For the text-containing cell, return its midpoint in [x, y] coordinate format. 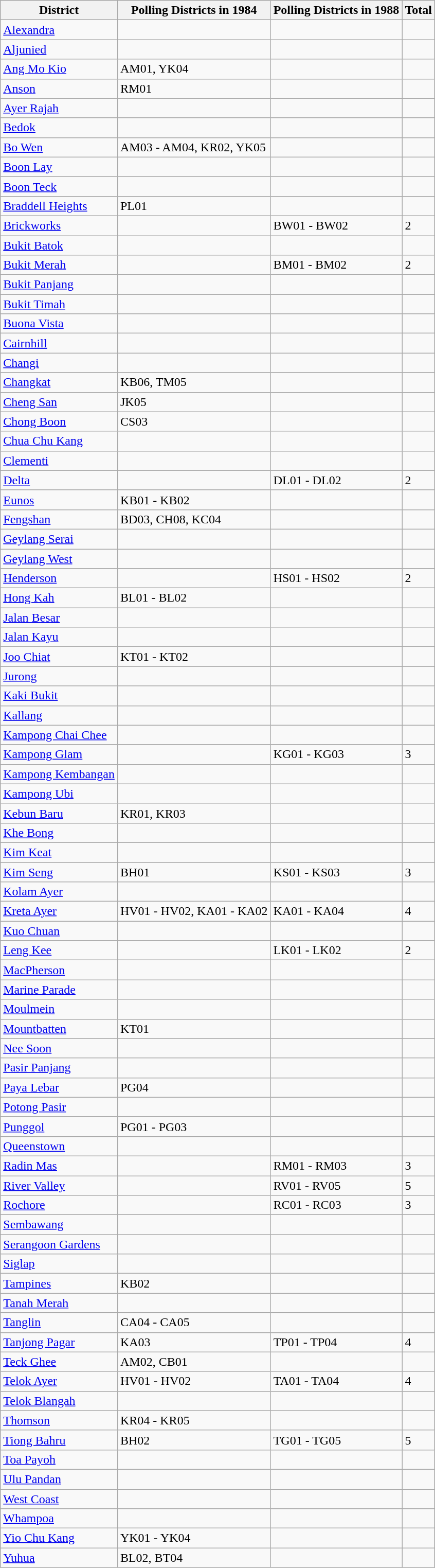
CS03 [194, 421]
Marine Parade [59, 990]
TG01 - TG05 [336, 1440]
Queenstown [59, 1146]
Paya Lebar [59, 1087]
Polling Districts in 1984 [194, 10]
BM01 - BM02 [336, 265]
Bo Wen [59, 147]
Sembawang [59, 1225]
RM01 - RM03 [336, 1166]
Eunos [59, 500]
Yuhua [59, 1558]
Rochore [59, 1205]
Cheng San [59, 402]
Teck Ghee [59, 1362]
Clementi [59, 461]
KR04 - KR05 [194, 1420]
PL01 [194, 206]
Cairnhill [59, 343]
AM03 - AM04, KR02, YK05 [194, 147]
Kampong Glam [59, 754]
BW01 - BW02 [336, 225]
Telok Ayer [59, 1381]
RM01 [194, 89]
Telok Blangah [59, 1401]
Fengshan [59, 519]
Changkat [59, 382]
Moulmein [59, 1009]
Siglap [59, 1264]
Toa Payoh [59, 1459]
Geylang West [59, 558]
Kuo Chuan [59, 931]
Pasir Panjang [59, 1068]
Joo Chiat [59, 657]
Kaki Bukit [59, 696]
KS01 - KS03 [336, 872]
Polling Districts in 1988 [336, 10]
Brickworks [59, 225]
Khe Bong [59, 833]
Leng Kee [59, 950]
Delta [59, 480]
Braddell Heights [59, 206]
Punggol [59, 1126]
BD03, CH08, KC04 [194, 519]
CA04 - CA05 [194, 1323]
Boon Lay [59, 167]
Anson [59, 89]
Bedok [59, 128]
Potong Pasir [59, 1107]
West Coast [59, 1499]
Kampong Ubi [59, 794]
Chua Chu Kang [59, 441]
Tanjong Pagar [59, 1342]
Buona Vista [59, 324]
Ayer Rajah [59, 108]
RC01 - RC03 [336, 1205]
Jalan Besar [59, 618]
Henderson [59, 578]
Kim Keat [59, 852]
Chong Boon [59, 421]
Aljunied [59, 49]
Kolam Ayer [59, 892]
District [59, 10]
TA01 - TA04 [336, 1381]
HS01 - HS02 [336, 578]
Bukit Panjang [59, 285]
Nee Soon [59, 1048]
Alexandra [59, 30]
Kallang [59, 715]
MacPherson [59, 970]
Hong Kah [59, 598]
PG04 [194, 1087]
Bukit Merah [59, 265]
KT01 - KT02 [194, 657]
KA01 - KA04 [336, 911]
Tampines [59, 1283]
KA03 [194, 1342]
Boon Teck [59, 186]
Yio Chu Kang [59, 1538]
Kampong Kembangan [59, 774]
Mountbatten [59, 1029]
BH02 [194, 1440]
Kreta Ayer [59, 911]
Kebun Baru [59, 813]
JK05 [194, 402]
Bukit Timah [59, 304]
Jurong [59, 676]
Jalan Kayu [59, 637]
Radin Mas [59, 1166]
Tanglin [59, 1323]
PG01 - PG03 [194, 1126]
Ulu Pandan [59, 1479]
YK01 - YK04 [194, 1538]
Tanah Merah [59, 1303]
KT01 [194, 1029]
KB01 - KB02 [194, 500]
Ang Mo Kio [59, 69]
KB06, TM05 [194, 382]
River Valley [59, 1185]
Total [419, 10]
KR01, KR03 [194, 813]
DL01 - DL02 [336, 480]
Thomson [59, 1420]
Tiong Bahru [59, 1440]
TP01 - TP04 [336, 1342]
Kampong Chai Chee [59, 735]
AM01, YK04 [194, 69]
Whampoa [59, 1519]
KG01 - KG03 [336, 754]
LK01 - LK02 [336, 950]
Serangoon Gardens [59, 1244]
Changi [59, 363]
Bukit Batok [59, 245]
KB02 [194, 1283]
BL02, BT04 [194, 1558]
Geylang Serai [59, 539]
HV01 - HV02 [194, 1381]
HV01 - HV02, KA01 - KA02 [194, 911]
RV01 - RV05 [336, 1185]
BH01 [194, 872]
Kim Seng [59, 872]
BL01 - BL02 [194, 598]
AM02, CB01 [194, 1362]
